Capture the cell that displays the provided text and extract its [X, Y] central coordinate. 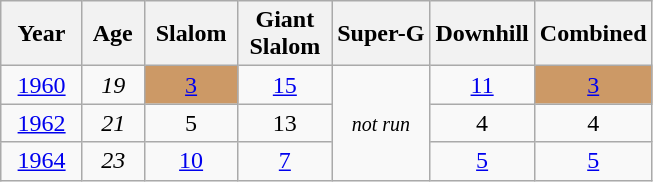
15 [285, 85]
Year [42, 34]
Slalom [191, 34]
Giant Slalom [285, 34]
21 [113, 123]
1964 [42, 161]
Combined [593, 34]
Age [113, 34]
1960 [42, 85]
13 [285, 123]
7 [285, 161]
Super-G [381, 34]
Downhill [482, 34]
not run [381, 123]
1962 [42, 123]
11 [482, 85]
23 [113, 161]
10 [191, 161]
19 [113, 85]
